Capture the cell that displays the provided text and extract its [X, Y] central coordinate. 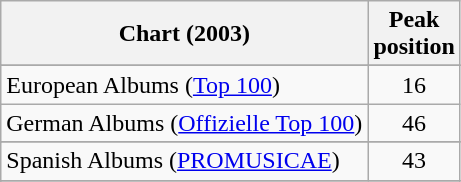
16 [414, 85]
43 [414, 161]
European Albums (Top 100) [184, 85]
German Albums (Offizielle Top 100) [184, 123]
Chart (2003) [184, 34]
46 [414, 123]
Spanish Albums (PROMUSICAE) [184, 161]
Peakposition [414, 34]
